Output the (x, y) coordinate of the center of the cell containing the given text.  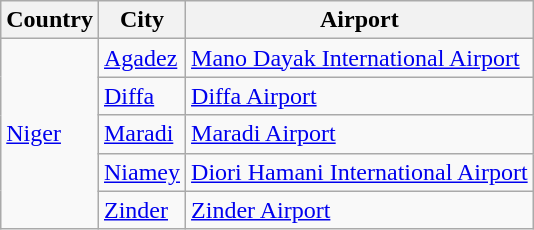
Zinder (142, 210)
Mano Dayak International Airport (360, 58)
Niamey (142, 172)
Diori Hamani International Airport (360, 172)
Agadez (142, 58)
Niger (50, 134)
Country (50, 20)
City (142, 20)
Maradi Airport (360, 134)
Airport (360, 20)
Diffa (142, 96)
Diffa Airport (360, 96)
Maradi (142, 134)
Zinder Airport (360, 210)
